Return (x, y) of the center of cell containing provided text 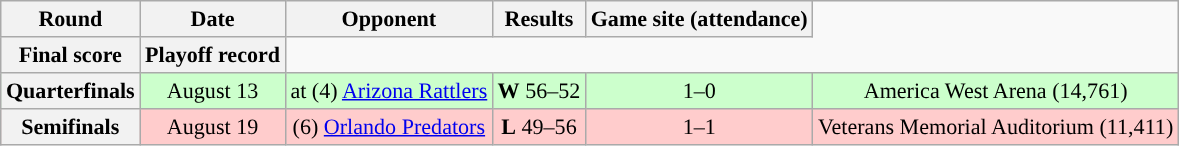
Semifinals (70, 126)
Final score (70, 54)
Playoff record (212, 54)
Game site (attendance) (700, 18)
W 56–52 (538, 90)
Quarterfinals (70, 90)
(6) Orlando Predators (388, 126)
August 19 (212, 126)
Results (538, 18)
America West Arena (14,761) (996, 90)
Opponent (388, 18)
Veterans Memorial Auditorium (11,411) (996, 126)
at (4) Arizona Rattlers (388, 90)
Round (70, 18)
1–0 (700, 90)
1–1 (700, 126)
L 49–56 (538, 126)
August 13 (212, 90)
Date (212, 18)
